For the text-containing cell, return its midpoint in [x, y] coordinate format. 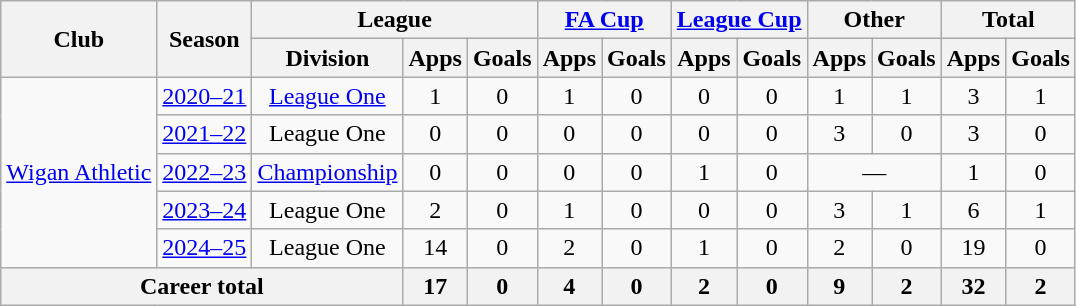
Other [874, 20]
League Cup [739, 20]
Division [328, 58]
— [874, 172]
19 [973, 248]
6 [973, 210]
Total [1008, 20]
Championship [328, 172]
2020–21 [204, 96]
32 [973, 286]
17 [435, 286]
FA Cup [604, 20]
Season [204, 39]
4 [569, 286]
2021–22 [204, 134]
14 [435, 248]
Club [79, 39]
2023–24 [204, 210]
9 [839, 286]
2024–25 [204, 248]
League [394, 20]
2022–23 [204, 172]
Wigan Athletic [79, 172]
Career total [202, 286]
